Capture the cell that displays the provided text and extract its (x, y) central coordinate. 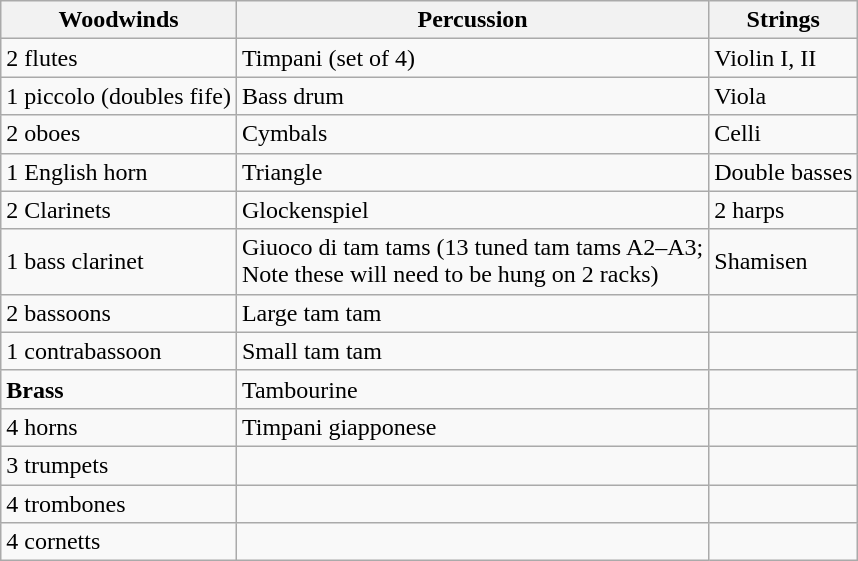
Violin I, II (784, 58)
1 piccolo (doubles fife) (119, 96)
2 harps (784, 210)
1 contrabassoon (119, 351)
Cymbals (472, 134)
Double basses (784, 172)
2 flutes (119, 58)
Strings (784, 20)
Woodwinds (119, 20)
Celli (784, 134)
2 oboes (119, 134)
2 Clarinets (119, 210)
Large tam tam (472, 313)
Giuoco di tam tams (13 tuned tam tams A2–A3;Note these will need to be hung on 2 racks) (472, 262)
Timpani giapponese (472, 427)
3 trumpets (119, 465)
Bass drum (472, 96)
Small tam tam (472, 351)
4 trombones (119, 503)
2 bassoons (119, 313)
Viola (784, 96)
1 bass clarinet (119, 262)
Percussion (472, 20)
1 English horn (119, 172)
Tambourine (472, 389)
Triangle (472, 172)
Shamisen (784, 262)
Timpani (set of 4) (472, 58)
Brass (119, 389)
Glockenspiel (472, 210)
4 cornetts (119, 542)
4 horns (119, 427)
